Detect which cell encompasses the target text, then output its [X, Y] center coordinate. 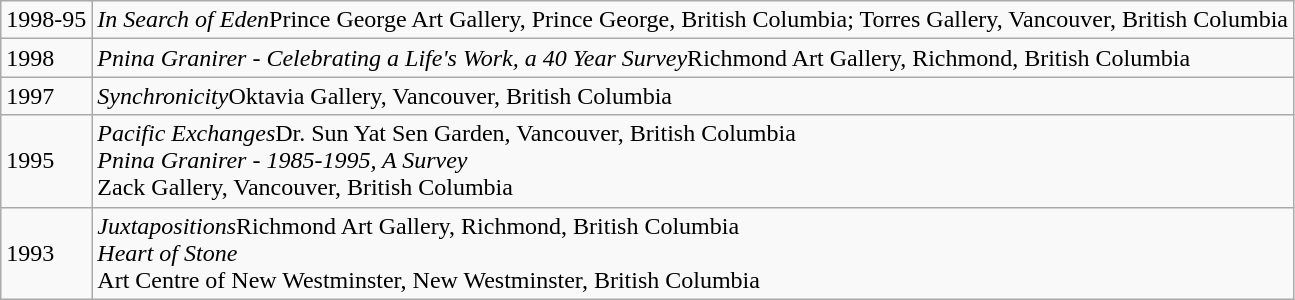
In Search of EdenPrince George Art Gallery, Prince George, British Columbia; Torres Gallery, Vancouver, British Columbia [693, 20]
1998-95 [46, 20]
1995 [46, 161]
SynchronicityOktavia Gallery, Vancouver, British Columbia [693, 96]
1998 [46, 58]
1997 [46, 96]
1993 [46, 253]
Pacific ExchangesDr. Sun Yat Sen Garden, Vancouver, British ColumbiaPnina Granirer - 1985-1995, A SurveyZack Gallery, Vancouver, British Columbia [693, 161]
Pnina Granirer - Celebrating a Life's Work, a 40 Year SurveyRichmond Art Gallery, Richmond, British Columbia [693, 58]
JuxtapositionsRichmond Art Gallery, Richmond, British ColumbiaHeart of StoneArt Centre of New Westminster, New Westminster, British Columbia [693, 253]
